Detect which cell encompasses the target text, then output its (x, y) center coordinate. 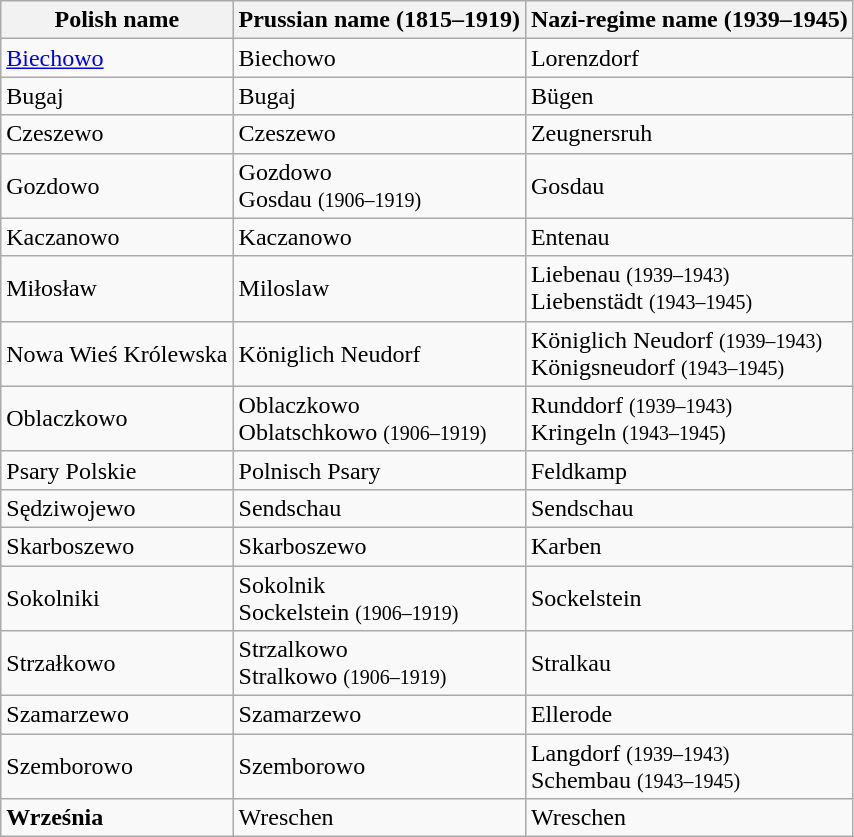
Strzałkowo (117, 664)
Sędziwojewo (117, 508)
Oblaczkowo Oblatschkowo (1906–1919) (379, 418)
Psary Polskie (117, 470)
Bügen (689, 96)
Polish name (117, 20)
Nazi-regime name (1939–1945) (689, 20)
Ellerode (689, 715)
Gosdau (689, 186)
Prussian name (1815–1919) (379, 20)
Miłosław (117, 288)
Strzalkowo Stralkowo (1906–1919) (379, 664)
Gozdowo Gosdau (1906–1919) (379, 186)
Polnisch Psary (379, 470)
Lorenzdorf (689, 58)
Gozdowo (117, 186)
Sokolnik Sockelstein (1906–1919) (379, 598)
Nowa Wieś Królewska (117, 354)
Sockelstein (689, 598)
Feldkamp (689, 470)
Karben (689, 546)
Zeugnersruh (689, 134)
Königlich Neudorf (1939–1943) Königsneudorf (1943–1945) (689, 354)
Runddorf (1939–1943) Kringeln (1943–1945) (689, 418)
Stralkau (689, 664)
Langdorf (1939–1943) Schembau (1943–1945) (689, 766)
Königlich Neudorf (379, 354)
Września (117, 818)
Oblaczkowo (117, 418)
Sokolniki (117, 598)
Miloslaw (379, 288)
Entenau (689, 237)
Liebenau (1939–1943) Liebenstädt (1943–1945) (689, 288)
